Find where the given text appears and provide that cell's center as (X, Y) coordinate. 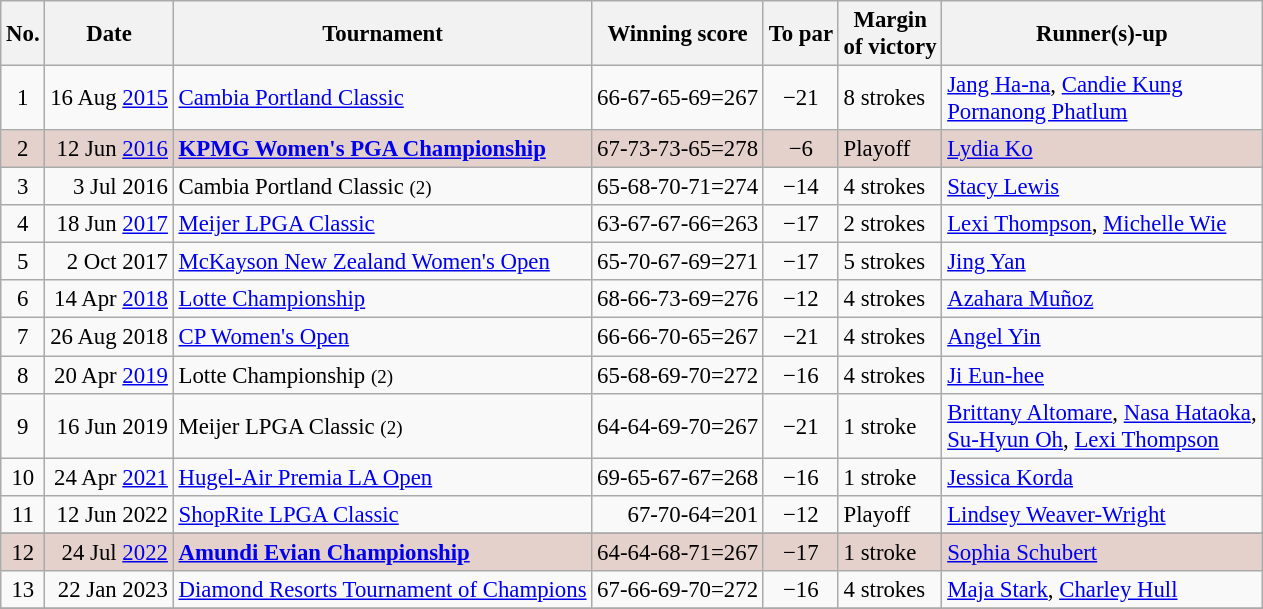
65-68-70-71=274 (678, 187)
9 (23, 426)
Maja Stark, Charley Hull (1102, 590)
65-70-67-69=271 (678, 262)
12 Jun 2022 (109, 514)
Ji Eun-hee (1102, 375)
69-65-67-67=268 (678, 477)
65-68-69-70=272 (678, 375)
16 Jun 2019 (109, 426)
CP Women's Open (382, 337)
Marginof victory (890, 34)
26 Aug 2018 (109, 337)
18 Jun 2017 (109, 224)
Date (109, 34)
5 (23, 262)
Runner(s)-up (1102, 34)
2 Oct 2017 (109, 262)
Jang Ha-na, Candie Kung Pornanong Phatlum (1102, 98)
12 (23, 552)
20 Apr 2019 (109, 375)
No. (23, 34)
6 (23, 299)
−6 (800, 149)
Angel Yin (1102, 337)
ShopRite LPGA Classic (382, 514)
2 (23, 149)
68-66-73-69=276 (678, 299)
Amundi Evian Championship (382, 552)
Diamond Resorts Tournament of Champions (382, 590)
Lotte Championship (382, 299)
Hugel-Air Premia LA Open (382, 477)
McKayson New Zealand Women's Open (382, 262)
24 Apr 2021 (109, 477)
1 (23, 98)
Jessica Korda (1102, 477)
22 Jan 2023 (109, 590)
Azahara Muñoz (1102, 299)
Brittany Altomare, Nasa Hataoka, Su-Hyun Oh, Lexi Thompson (1102, 426)
11 (23, 514)
Lexi Thompson, Michelle Wie (1102, 224)
64-64-68-71=267 (678, 552)
67-70-64=201 (678, 514)
64-64-69-70=267 (678, 426)
Lydia Ko (1102, 149)
Lindsey Weaver-Wright (1102, 514)
Meijer LPGA Classic (2) (382, 426)
16 Aug 2015 (109, 98)
10 (23, 477)
KPMG Women's PGA Championship (382, 149)
Sophia Schubert (1102, 552)
24 Jul 2022 (109, 552)
14 Apr 2018 (109, 299)
Lotte Championship (2) (382, 375)
66-66-70-65=267 (678, 337)
Cambia Portland Classic (2) (382, 187)
13 (23, 590)
7 (23, 337)
4 (23, 224)
8 (23, 375)
63-67-67-66=263 (678, 224)
Cambia Portland Classic (382, 98)
3 (23, 187)
Winning score (678, 34)
67-73-73-65=278 (678, 149)
Meijer LPGA Classic (382, 224)
Tournament (382, 34)
2 strokes (890, 224)
3 Jul 2016 (109, 187)
Stacy Lewis (1102, 187)
67-66-69-70=272 (678, 590)
Jing Yan (1102, 262)
To par (800, 34)
8 strokes (890, 98)
66-67-65-69=267 (678, 98)
−14 (800, 187)
12 Jun 2016 (109, 149)
5 strokes (890, 262)
